Provide the (X, Y) coordinate of the cell's center where the given text is located.  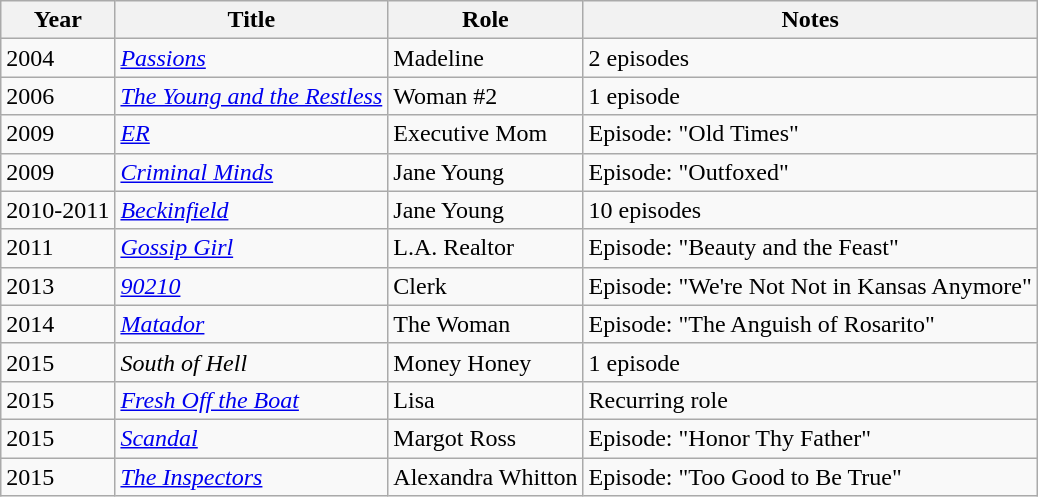
Episode: "Too Good to Be True" (810, 477)
Title (252, 20)
Episode: "The Anguish of Rosarito" (810, 324)
Alexandra Whitton (486, 477)
Gossip Girl (252, 248)
Money Honey (486, 362)
South of Hell (252, 362)
2011 (58, 248)
Notes (810, 20)
Margot Ross (486, 438)
10 episodes (810, 210)
ER (252, 134)
Criminal Minds (252, 172)
2014 (58, 324)
Episode: "Honor Thy Father" (810, 438)
Madeline (486, 58)
2004 (58, 58)
L.A. Realtor (486, 248)
Woman #2 (486, 96)
Year (58, 20)
Passions (252, 58)
2 episodes (810, 58)
Episode: "We're Not Not in Kansas Anymore" (810, 286)
Fresh Off the Boat (252, 400)
Clerk (486, 286)
Recurring role (810, 400)
Scandal (252, 438)
Matador (252, 324)
The Woman (486, 324)
90210 (252, 286)
Lisa (486, 400)
Beckinfield (252, 210)
Role (486, 20)
Episode: "Beauty and the Feast" (810, 248)
2010-2011 (58, 210)
Executive Mom (486, 134)
2013 (58, 286)
2006 (58, 96)
The Inspectors (252, 477)
The Young and the Restless (252, 96)
Episode: "Old Times" (810, 134)
Episode: "Outfoxed" (810, 172)
